Identify which cell holds the provided text, then report its (x, y) central coordinate. 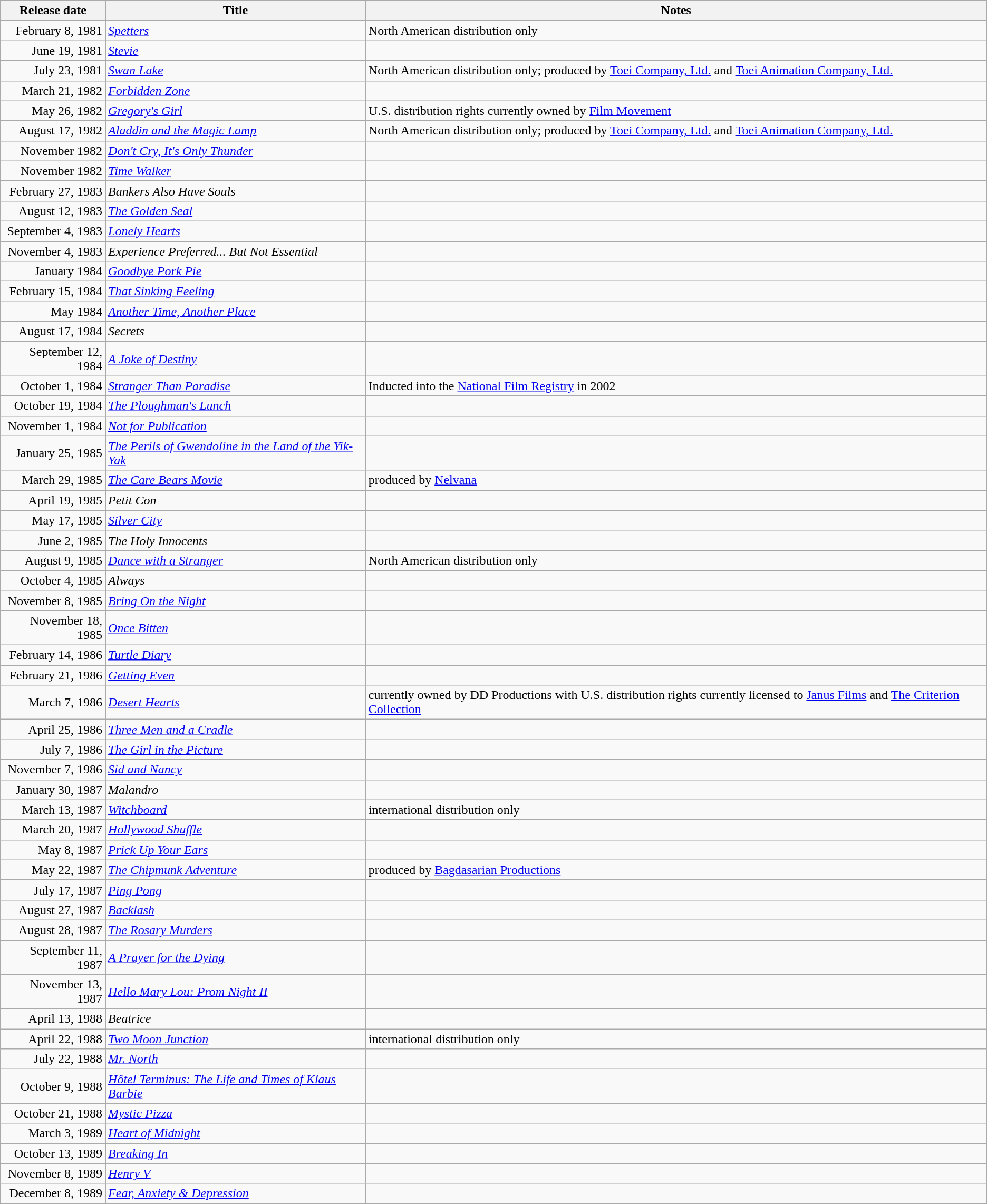
June 19, 1981 (53, 51)
Mr. North (236, 1059)
Two Moon Junction (236, 1039)
September 4, 1983 (53, 231)
March 13, 1987 (53, 810)
Turtle Diary (236, 655)
Inducted into the National Film Registry in 2002 (676, 386)
The Ploughman's Lunch (236, 406)
The Holy Innocents (236, 540)
May 26, 1982 (53, 111)
A Prayer for the Dying (236, 957)
November 18, 1985 (53, 628)
November 7, 1986 (53, 770)
The Girl in the Picture (236, 750)
March 20, 1987 (53, 830)
The Care Bears Movie (236, 480)
Aladdin and the Magic Lamp (236, 131)
July 22, 1988 (53, 1059)
Bankers Also Have Souls (236, 191)
Goodbye Pork Pie (236, 271)
Hollywood Shuffle (236, 830)
January 30, 1987 (53, 790)
Title (236, 11)
March 7, 1986 (53, 702)
December 8, 1989 (53, 1193)
November 8, 1989 (53, 1173)
Prick Up Your Ears (236, 850)
The Chipmunk Adventure (236, 870)
August 17, 1984 (53, 332)
July 7, 1986 (53, 750)
September 12, 1984 (53, 358)
currently owned by DD Productions with U.S. distribution rights currently licensed to Janus Films and The Criterion Collection (676, 702)
Time Walker (236, 171)
Stevie (236, 51)
October 1, 1984 (53, 386)
Stranger Than Paradise (236, 386)
Hello Mary Lou: Prom Night II (236, 992)
Don't Cry, It's Only Thunder (236, 151)
Malandro (236, 790)
Gregory's Girl (236, 111)
Petit Con (236, 500)
October 13, 1989 (53, 1153)
The Perils of Gwendoline in the Land of the Yik-Yak (236, 453)
Three Men and a Cradle (236, 730)
Dance with a Stranger (236, 560)
October 21, 1988 (53, 1113)
March 29, 1985 (53, 480)
February 15, 1984 (53, 292)
The Rosary Murders (236, 930)
November 13, 1987 (53, 992)
May 17, 1985 (53, 520)
July 23, 1981 (53, 71)
Witchboard (236, 810)
Ping Pong (236, 890)
Once Bitten (236, 628)
March 3, 1989 (53, 1133)
April 22, 1988 (53, 1039)
produced by Bagdasarian Productions (676, 870)
Henry V (236, 1173)
February 27, 1983 (53, 191)
Bring On the Night (236, 600)
November 4, 1983 (53, 251)
Fear, Anxiety & Depression (236, 1193)
February 21, 1986 (53, 675)
produced by Nelvana (676, 480)
Lonely Hearts (236, 231)
A Joke of Destiny (236, 358)
April 19, 1985 (53, 500)
Mystic Pizza (236, 1113)
August 12, 1983 (53, 211)
Experience Preferred... But Not Essential (236, 251)
August 17, 1982 (53, 131)
April 25, 1986 (53, 730)
Heart of Midnight (236, 1133)
Notes (676, 11)
Spetters (236, 31)
May 8, 1987 (53, 850)
August 28, 1987 (53, 930)
Hôtel Terminus: The Life and Times of Klaus Barbie (236, 1086)
July 17, 1987 (53, 890)
Another Time, Another Place (236, 312)
August 27, 1987 (53, 910)
Release date (53, 11)
November 1, 1984 (53, 426)
Always (236, 580)
Sid and Nancy (236, 770)
Breaking In (236, 1153)
That Sinking Feeling (236, 292)
The Golden Seal (236, 211)
January 25, 1985 (53, 453)
February 14, 1986 (53, 655)
September 11, 1987 (53, 957)
May 22, 1987 (53, 870)
Getting Even (236, 675)
Beatrice (236, 1019)
August 9, 1985 (53, 560)
Swan Lake (236, 71)
May 1984 (53, 312)
Secrets (236, 332)
October 9, 1988 (53, 1086)
Backlash (236, 910)
Forbidden Zone (236, 91)
June 2, 1985 (53, 540)
January 1984 (53, 271)
Silver City (236, 520)
November 8, 1985 (53, 600)
U.S. distribution rights currently owned by Film Movement (676, 111)
February 8, 1981 (53, 31)
March 21, 1982 (53, 91)
October 4, 1985 (53, 580)
Desert Hearts (236, 702)
October 19, 1984 (53, 406)
Not for Publication (236, 426)
April 13, 1988 (53, 1019)
